From the cell containing the given text, extract its center point as [X, Y] coordinate. 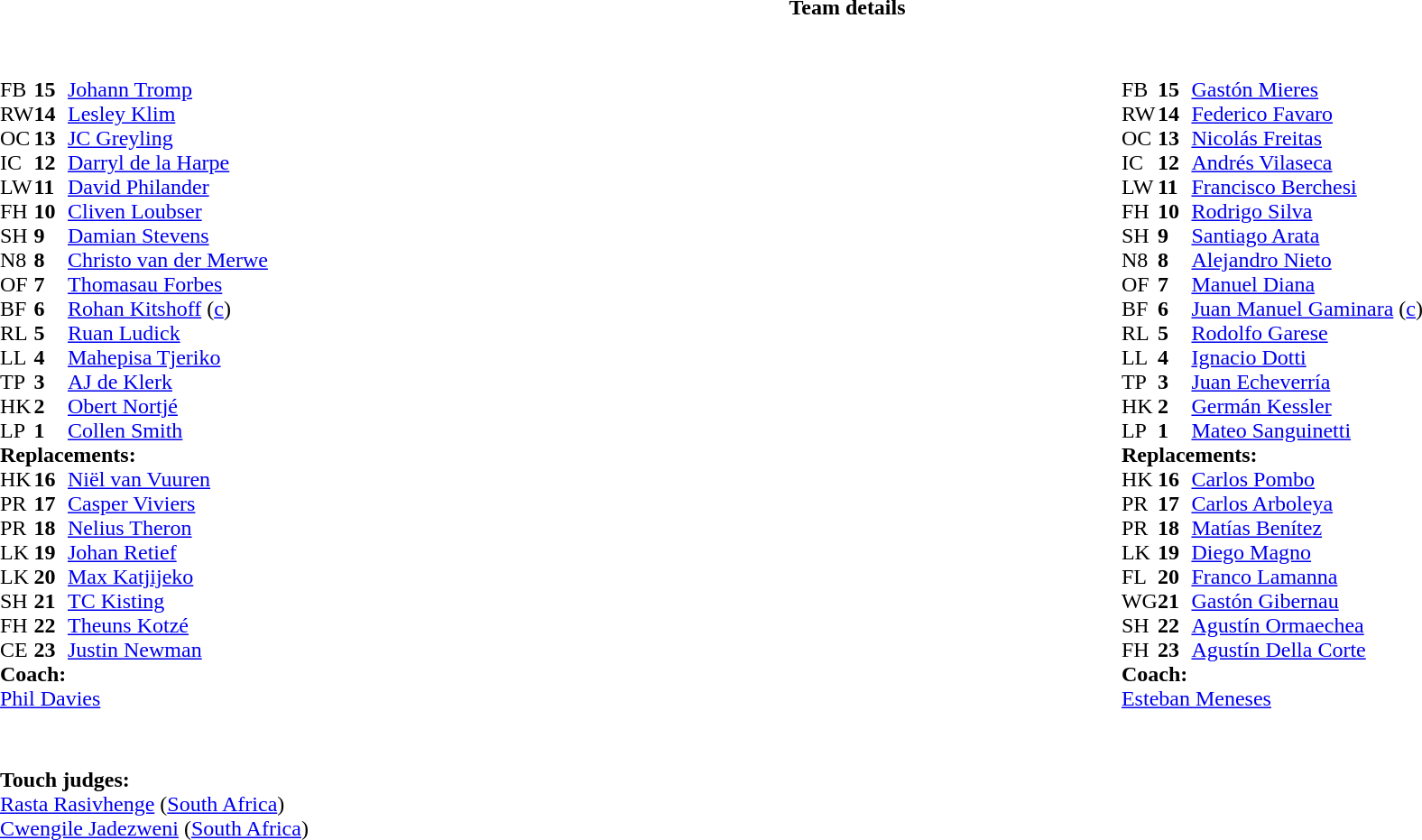
Coach: [134, 675]
Justin Newman [168, 650]
Mahepisa Tjeriko [168, 357]
Nelius Theron [168, 529]
Christo van der Merwe [168, 260]
JC Greyling [168, 139]
Johan Retief [168, 552]
Collen Smith [168, 431]
CE [17, 650]
Phil Davies [134, 698]
Thomasau Forbes [168, 285]
Cliven Loubser [168, 211]
Replacements: [134, 455]
TC Kisting [168, 601]
Rohan Kitshoff (c) [168, 309]
Damian Stevens [168, 236]
David Philander [168, 188]
Theuns Kotzé [168, 626]
Casper Viviers [168, 503]
Ruan Ludick [168, 334]
Obert Nortjé [168, 406]
Max Katjijeko [168, 577]
AJ de Klerk [168, 383]
FL [1140, 577]
Niël van Vuuren [168, 480]
Johann Tromp [168, 90]
Darryl de la Harpe [168, 162]
Lesley Klim [168, 114]
WG [1140, 601]
